Return [X, Y] of the center of cell containing provided text 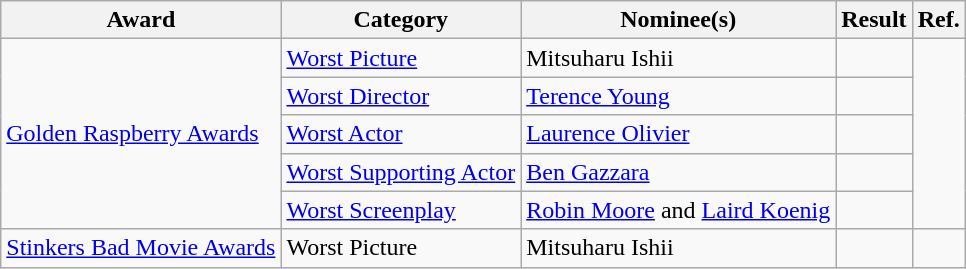
Nominee(s) [678, 20]
Worst Screenplay [401, 210]
Worst Director [401, 96]
Terence Young [678, 96]
Result [874, 20]
Worst Actor [401, 134]
Golden Raspberry Awards [141, 134]
Laurence Olivier [678, 134]
Category [401, 20]
Ref. [938, 20]
Worst Supporting Actor [401, 172]
Stinkers Bad Movie Awards [141, 248]
Ben Gazzara [678, 172]
Robin Moore and Laird Koenig [678, 210]
Award [141, 20]
